Find where the given text appears and provide that cell's center as (x, y) coordinate. 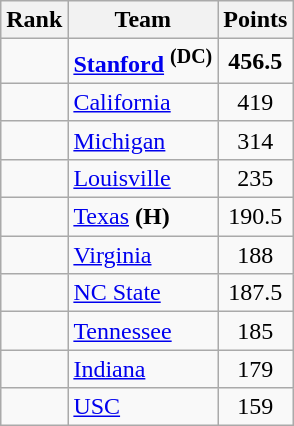
235 (256, 178)
Points (256, 20)
179 (256, 369)
California (143, 102)
Louisville (143, 178)
Tennessee (143, 331)
Michigan (143, 140)
Rank (34, 20)
Texas (H) (143, 217)
314 (256, 140)
USC (143, 407)
Indiana (143, 369)
456.5 (256, 62)
185 (256, 331)
188 (256, 255)
159 (256, 407)
Team (143, 20)
419 (256, 102)
187.5 (256, 293)
NC State (143, 293)
Stanford (DC) (143, 62)
Virginia (143, 255)
190.5 (256, 217)
